Identify which cell holds the provided text, then report its [x, y] central coordinate. 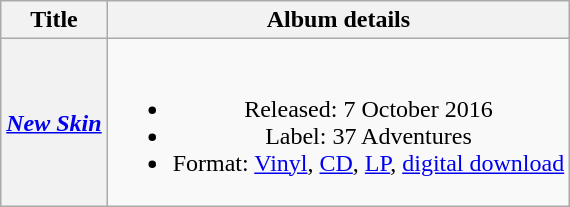
Title [54, 20]
Album details [338, 20]
Released: 7 October 2016Label: 37 AdventuresFormat: Vinyl, CD, LP, digital download [338, 122]
New Skin [54, 122]
